Return [x, y] of the center of cell containing provided text 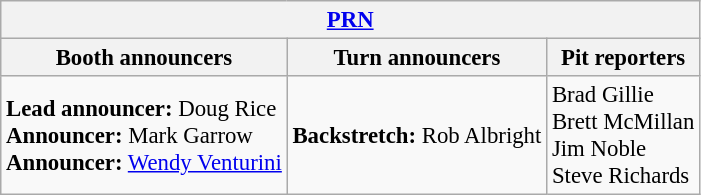
Lead announcer: Doug RiceAnnouncer: Mark GarrowAnnouncer: Wendy Venturini [144, 136]
Backstretch: Rob Albright [417, 136]
Pit reporters [624, 58]
PRN [350, 20]
Booth announcers [144, 58]
Brad GillieBrett McMillanJim NobleSteve Richards [624, 136]
Turn announcers [417, 58]
